Locate the cell with the specified text and output its [x, y] center coordinate. 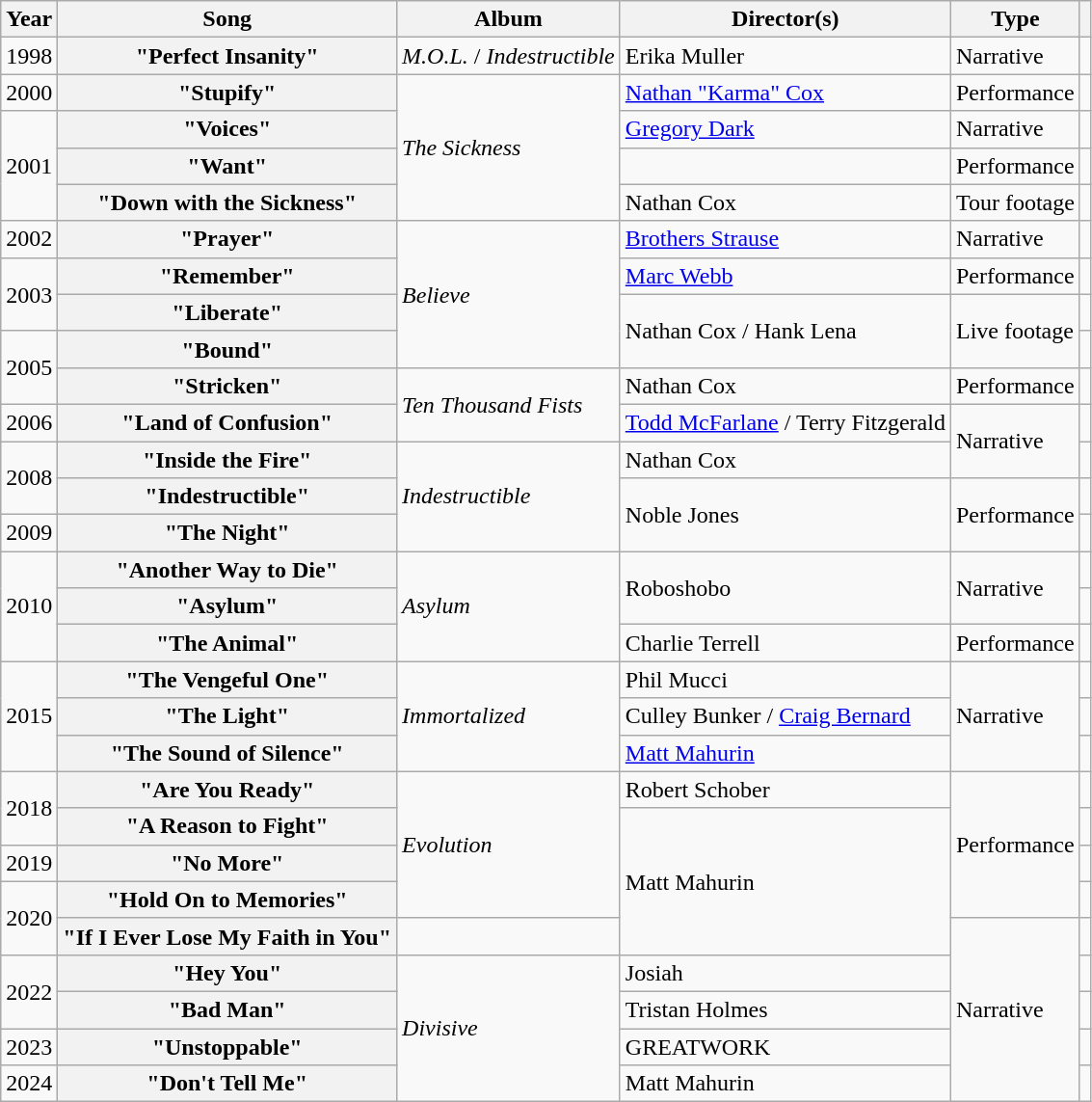
Immortalized [509, 716]
2006 [29, 422]
2002 [29, 239]
"Hey You" [227, 973]
Tour footage [1015, 202]
Type [1015, 19]
Robert Schober [785, 790]
"Indestructible" [227, 497]
"Are You Ready" [227, 790]
Song [227, 19]
2010 [29, 606]
"The Animal" [227, 643]
Phil Mucci [785, 680]
Tristan Holmes [785, 1009]
2003 [29, 294]
"Unstoppable" [227, 1046]
2022 [29, 991]
"Voices" [227, 129]
"Don't Tell Me" [227, 1084]
M.O.L. / Indestructible [509, 56]
Marc Webb [785, 276]
Indestructible [509, 497]
2023 [29, 1046]
"Perfect Insanity" [227, 56]
Year [29, 19]
Charlie Terrell [785, 643]
"Down with the Sickness" [227, 202]
"Prayer" [227, 239]
Roboshobo [785, 588]
Asylum [509, 606]
"Liberate" [227, 312]
"The Sound of Silence" [227, 753]
2019 [29, 863]
"No More" [227, 863]
"Inside the Fire" [227, 460]
2015 [29, 716]
"Bad Man" [227, 1009]
Divisive [509, 1028]
2009 [29, 533]
Noble Jones [785, 515]
Todd McFarlane / Terry Fitzgerald [785, 422]
2001 [29, 166]
"Asylum" [227, 606]
Nathan "Karma" Cox [785, 93]
Nathan Cox / Hank Lena [785, 331]
"Bound" [227, 349]
Believe [509, 294]
"Want" [227, 166]
2020 [29, 918]
2000 [29, 93]
Evolution [509, 845]
"Remember" [227, 276]
"Stricken" [227, 386]
GREATWORK [785, 1046]
Culley Bunker / Craig Bernard [785, 716]
"The Light" [227, 716]
Erika Muller [785, 56]
"Land of Confusion" [227, 422]
Ten Thousand Fists [509, 404]
2024 [29, 1084]
Gregory Dark [785, 129]
"Hold On to Memories" [227, 900]
"Another Way to Die" [227, 570]
Album [509, 19]
Live footage [1015, 331]
"The Vengeful One" [227, 680]
"A Reason to Fight" [227, 826]
"If I Ever Lose My Faith in You" [227, 936]
2018 [29, 808]
Josiah [785, 973]
2005 [29, 367]
"Stupify" [227, 93]
The Sickness [509, 148]
1998 [29, 56]
"The Night" [227, 533]
Director(s) [785, 19]
2008 [29, 478]
Brothers Strause [785, 239]
